Capture the cell that displays the provided text and extract its (X, Y) central coordinate. 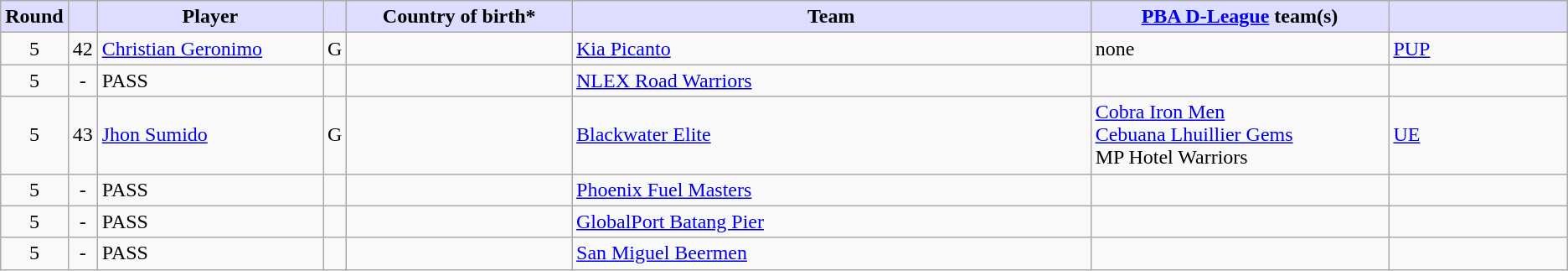
UE (1478, 135)
Phoenix Fuel Masters (831, 190)
Jhon Sumido (209, 135)
42 (82, 49)
Christian Geronimo (209, 49)
Round (34, 17)
Blackwater Elite (831, 135)
PUP (1478, 49)
Country of birth* (459, 17)
Kia Picanto (831, 49)
Cobra Iron MenCebuana Lhuillier GemsMP Hotel Warriors (1240, 135)
Team (831, 17)
San Miguel Beermen (831, 253)
43 (82, 135)
Player (209, 17)
PBA D-League team(s) (1240, 17)
GlobalPort Batang Pier (831, 221)
NLEX Road Warriors (831, 81)
none (1240, 49)
